For the text-containing cell, return its midpoint in [X, Y] coordinate format. 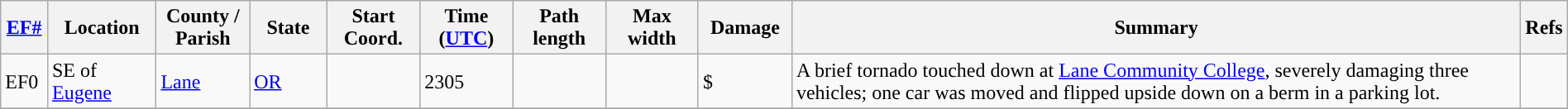
County / Parish [203, 28]
Location [101, 28]
Path length [559, 28]
2305 [466, 81]
$ [744, 81]
SE of Eugene [101, 81]
EF0 [25, 81]
Summary [1156, 28]
Time (UTC) [466, 28]
Damage [744, 28]
Start Coord. [374, 28]
OR [289, 81]
Refs [1545, 28]
State [289, 28]
Lane [203, 81]
EF# [25, 28]
Max width [652, 28]
